Output the (X, Y) coordinate of the center of the cell containing the given text.  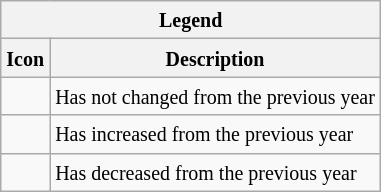
Has not changed from the previous year (216, 96)
Legend (191, 20)
Has decreased from the previous year (216, 172)
Description (216, 58)
Has increased from the previous year (216, 134)
Icon (26, 58)
